Extract the [x, y] coordinate from the center of the cell holding the provided text.  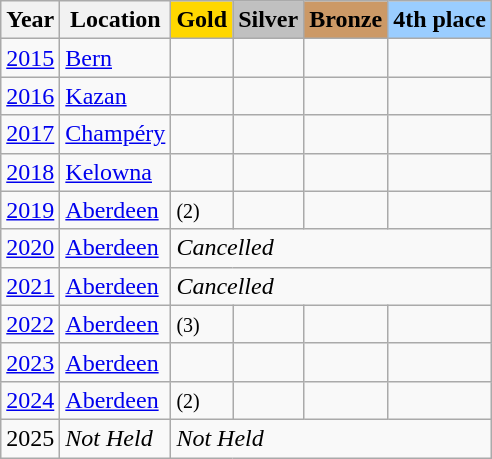
Champéry [116, 134]
2025 [30, 438]
Bronze [346, 20]
Kelowna [116, 172]
Silver [268, 20]
(3) [202, 324]
2016 [30, 96]
2015 [30, 58]
4th place [440, 20]
2024 [30, 400]
Location [116, 20]
Gold [202, 20]
2022 [30, 324]
2019 [30, 210]
Bern [116, 58]
2020 [30, 248]
Year [30, 20]
Kazan [116, 96]
2023 [30, 362]
2021 [30, 286]
2017 [30, 134]
2018 [30, 172]
